Capture the cell that displays the provided text and extract its [x, y] central coordinate. 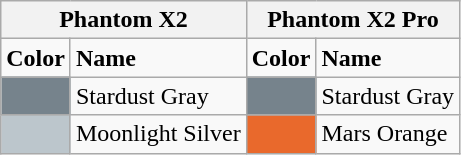
Mars Orange [388, 134]
Phantom X2 [124, 20]
Phantom X2 Pro [352, 20]
Moonlight Silver [158, 134]
